Output the (X, Y) coordinate of the center of the cell containing the given text.  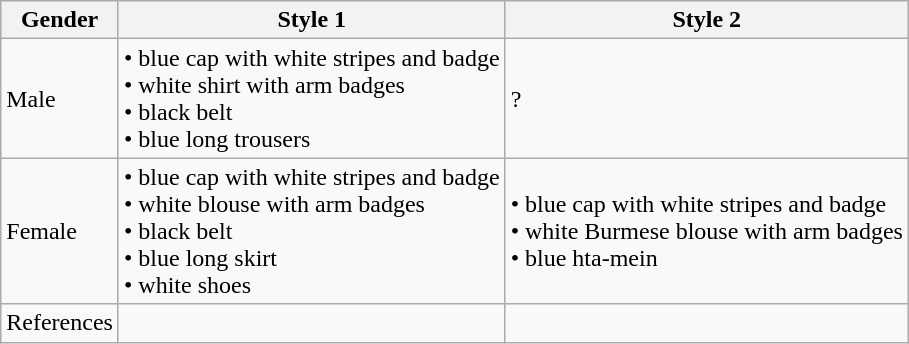
• blue cap with white stripes and badge • white shirt with arm badges • black belt • blue long trousers (312, 98)
Gender (60, 20)
• blue cap with white stripes and badge • white Burmese blouse with arm badges • blue hta-mein (706, 231)
Female (60, 231)
References (60, 323)
• blue cap with white stripes and badge • white blouse with arm badges • black belt • blue long skirt • white shoes (312, 231)
Male (60, 98)
? (706, 98)
Style 2 (706, 20)
Style 1 (312, 20)
